Search for the cell housing the specified text and yield its (X, Y) center coordinate. 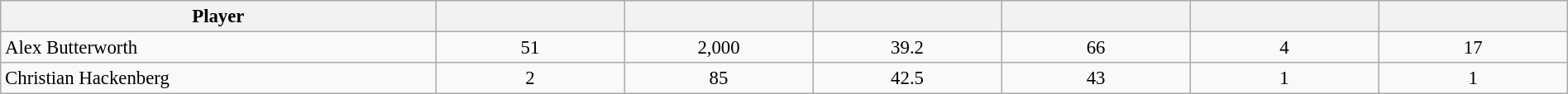
Alex Butterworth (218, 48)
43 (1096, 78)
66 (1096, 48)
39.2 (907, 48)
2,000 (719, 48)
Player (218, 16)
17 (1473, 48)
Christian Hackenberg (218, 78)
85 (719, 78)
51 (530, 48)
4 (1284, 48)
42.5 (907, 78)
2 (530, 78)
